Output the (X, Y) coordinate of the center of the cell containing the given text.  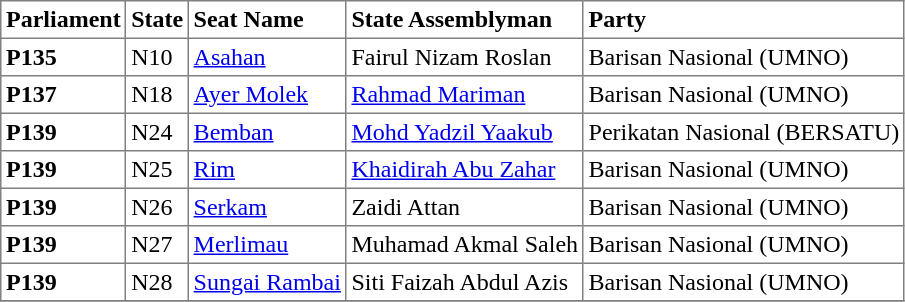
N26 (157, 207)
N25 (157, 170)
N28 (157, 282)
Sungai Rambai (267, 282)
Siti Faizah Abdul Azis (464, 282)
Parliament (64, 20)
State Assemblyman (464, 20)
N10 (157, 57)
N24 (157, 132)
Fairul Nizam Roslan (464, 57)
Serkam (267, 207)
Perikatan Nasional (BERSATU) (744, 132)
Party (744, 20)
Ayer Molek (267, 95)
N27 (157, 245)
N18 (157, 95)
State (157, 20)
Seat Name (267, 20)
Merlimau (267, 245)
Rim (267, 170)
Bemban (267, 132)
Mohd Yadzil Yaakub (464, 132)
Asahan (267, 57)
P137 (64, 95)
Khaidirah Abu Zahar (464, 170)
P135 (64, 57)
Zaidi Attan (464, 207)
Muhamad Akmal Saleh (464, 245)
Rahmad Mariman (464, 95)
